Extract the [X, Y] coordinate from the center of the cell holding the provided text.  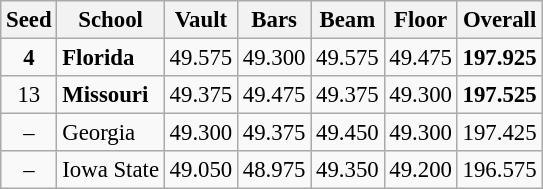
196.575 [500, 170]
49.050 [200, 170]
Florida [110, 58]
School [110, 20]
Floor [420, 20]
49.200 [420, 170]
4 [29, 58]
197.925 [500, 58]
49.350 [348, 170]
Vault [200, 20]
Bars [274, 20]
197.525 [500, 95]
Beam [348, 20]
Iowa State [110, 170]
49.450 [348, 133]
13 [29, 95]
Georgia [110, 133]
48.975 [274, 170]
197.425 [500, 133]
Missouri [110, 95]
Overall [500, 20]
Seed [29, 20]
